Locate the cell with the specified text and output its [X, Y] center coordinate. 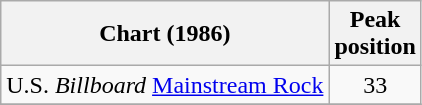
Peakposition [375, 34]
U.S. Billboard Mainstream Rock [165, 85]
33 [375, 85]
Chart (1986) [165, 34]
